Return [x, y] of the center of cell containing provided text 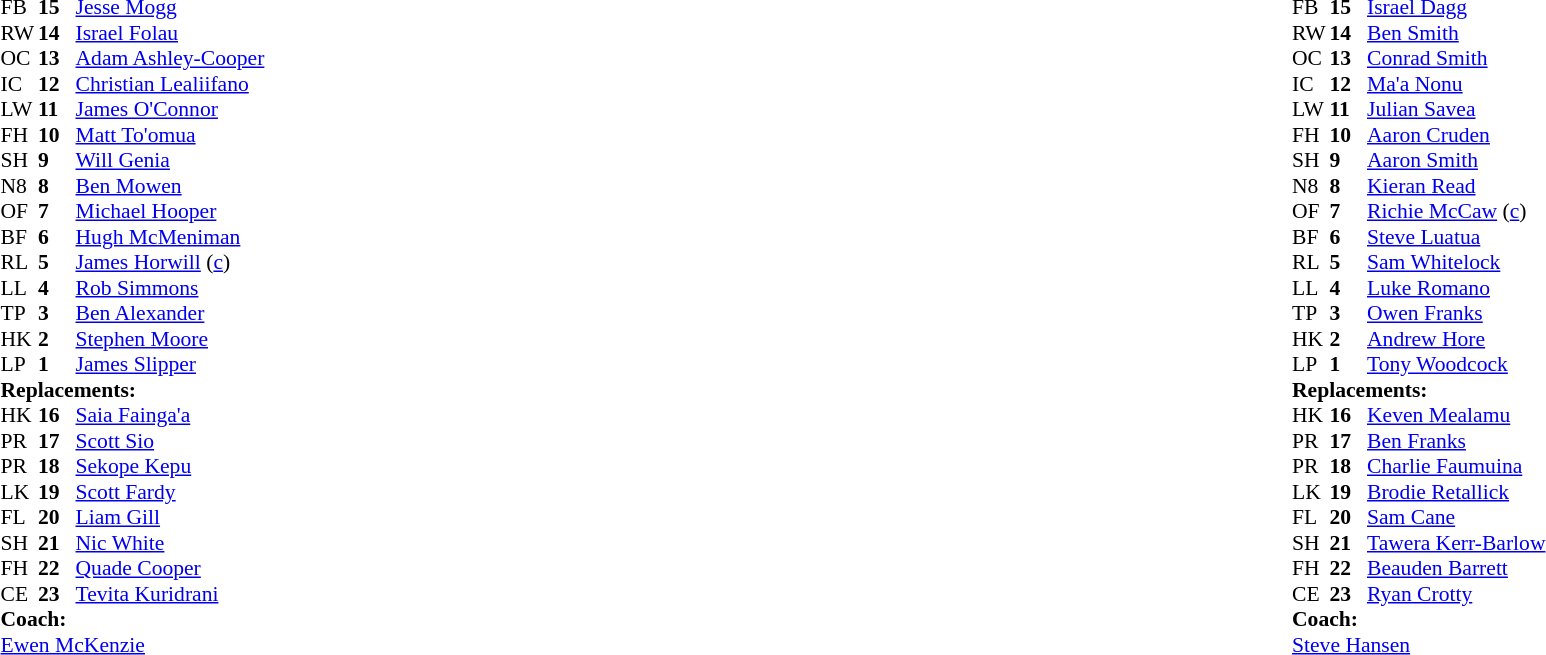
Charlie Faumuina [1456, 467]
James O'Connor [170, 109]
Beauden Barrett [1456, 569]
Conrad Smith [1456, 59]
Ben Franks [1456, 441]
Scott Fardy [170, 492]
Ben Smith [1456, 33]
Ben Mowen [170, 186]
Tevita Kuridrani [170, 594]
Hugh McMeniman [170, 237]
Nic White [170, 543]
Sekope Kepu [170, 467]
Christian Lealiifano [170, 84]
James Horwill (c) [170, 263]
Quade Cooper [170, 569]
Kieran Read [1456, 186]
Brodie Retallick [1456, 492]
Tony Woodcock [1456, 365]
Rob Simmons [170, 288]
Aaron Cruden [1456, 135]
Sam Cane [1456, 517]
Andrew Hore [1456, 339]
Scott Sio [170, 441]
Ma'a Nonu [1456, 84]
Aaron Smith [1456, 161]
Will Genia [170, 161]
Liam Gill [170, 517]
Richie McCaw (c) [1456, 211]
Keven Mealamu [1456, 415]
Tawera Kerr-Barlow [1456, 543]
Adam Ashley-Cooper [170, 59]
Owen Franks [1456, 313]
Steve Luatua [1456, 237]
Matt To'omua [170, 135]
Luke Romano [1456, 288]
Michael Hooper [170, 211]
Israel Folau [170, 33]
Saia Fainga'a [170, 415]
Stephen Moore [170, 339]
Sam Whitelock [1456, 263]
Ryan Crotty [1456, 594]
Julian Savea [1456, 109]
James Slipper [170, 365]
Ben Alexander [170, 313]
